Pinpoint the cell where the given text exists, returning its (x, y) midpoint coordinate. 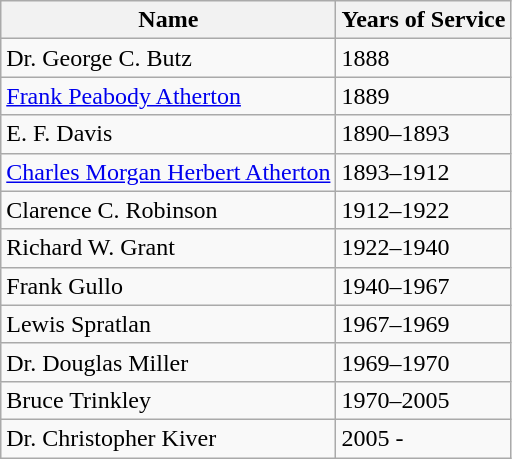
Years of Service (424, 20)
1969–1970 (424, 362)
2005 - (424, 438)
1912–1922 (424, 210)
1922–1940 (424, 248)
Bruce Trinkley (168, 400)
1890–1893 (424, 134)
Name (168, 20)
1893–1912 (424, 172)
Frank Peabody Atherton (168, 96)
E. F. Davis (168, 134)
Clarence C. Robinson (168, 210)
Dr. Douglas Miller (168, 362)
1888 (424, 58)
1967–1969 (424, 324)
Frank Gullo (168, 286)
1889 (424, 96)
Lewis Spratlan (168, 324)
Dr. George C. Butz (168, 58)
1970–2005 (424, 400)
Richard W. Grant (168, 248)
Charles Morgan Herbert Atherton (168, 172)
1940–1967 (424, 286)
Dr. Christopher Kiver (168, 438)
